Output the (X, Y) coordinate of the center of the cell containing the given text.  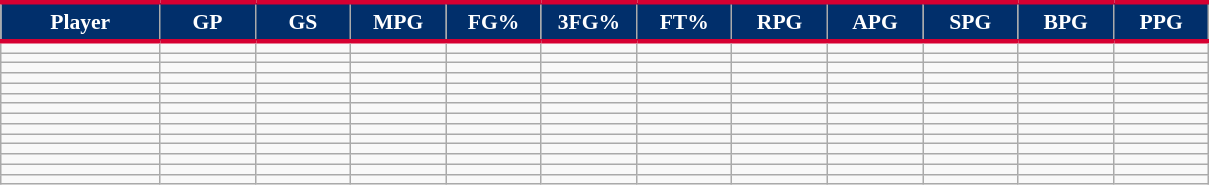
FT% (684, 22)
APG (874, 22)
MPG (398, 22)
FG% (494, 22)
PPG (1161, 22)
GS (302, 22)
Player (80, 22)
BPG (1066, 22)
3FG% (588, 22)
SPG (970, 22)
GP (208, 22)
RPG (780, 22)
